Pinpoint the cell where the given text exists, returning its [x, y] midpoint coordinate. 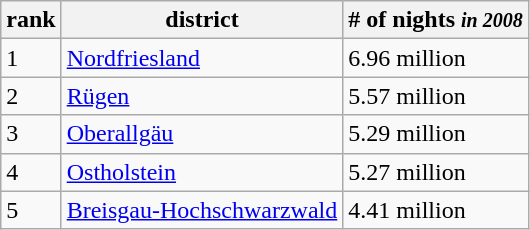
# of nights in 2008 [436, 20]
rank [31, 20]
Oberallgäu [202, 134]
Rügen [202, 96]
4.41 million [436, 210]
1 [31, 58]
3 [31, 134]
Breisgau-Hochschwarzwald [202, 210]
5.57 million [436, 96]
6.96 million [436, 58]
Nordfriesland [202, 58]
5.27 million [436, 172]
4 [31, 172]
5.29 million [436, 134]
2 [31, 96]
district [202, 20]
5 [31, 210]
Ostholstein [202, 172]
